From the cell containing the given text, extract its center point as (X, Y) coordinate. 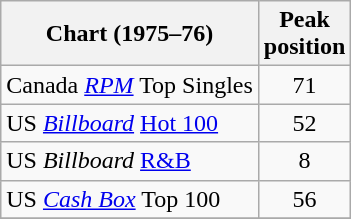
52 (304, 123)
56 (304, 199)
Peakposition (304, 34)
US Billboard R&B (130, 161)
US Cash Box Top 100 (130, 199)
Chart (1975–76) (130, 34)
71 (304, 85)
US Billboard Hot 100 (130, 123)
Canada RPM Top Singles (130, 85)
8 (304, 161)
